Capture the cell that displays the provided text and extract its (x, y) central coordinate. 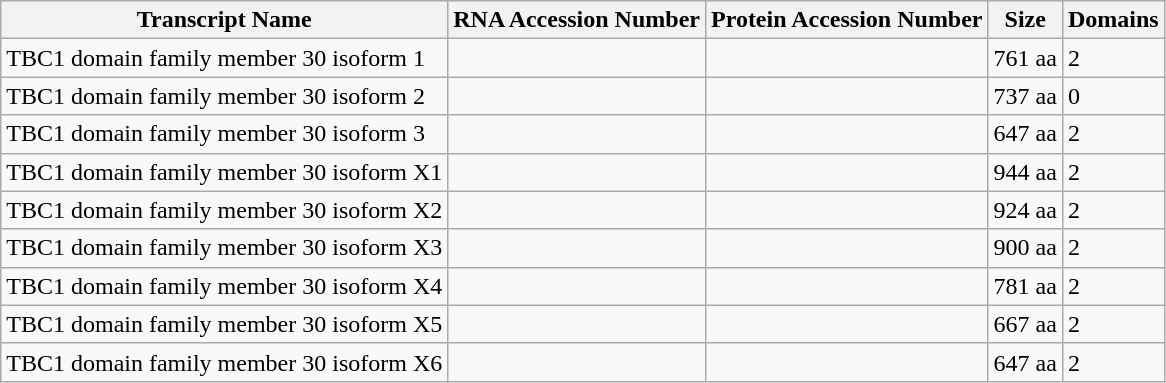
737 aa (1025, 96)
Transcript Name (224, 20)
667 aa (1025, 324)
TBC1 domain family member 30 isoform X5 (224, 324)
944 aa (1025, 172)
RNA Accession Number (577, 20)
900 aa (1025, 248)
0 (1113, 96)
TBC1 domain family member 30 isoform 2 (224, 96)
924 aa (1025, 210)
TBC1 domain family member 30 isoform 3 (224, 134)
761 aa (1025, 58)
TBC1 domain family member 30 isoform X3 (224, 248)
TBC1 domain family member 30 isoform X2 (224, 210)
TBC1 domain family member 30 isoform X1 (224, 172)
Size (1025, 20)
TBC1 domain family member 30 isoform 1 (224, 58)
TBC1 domain family member 30 isoform X6 (224, 362)
Domains (1113, 20)
TBC1 domain family member 30 isoform X4 (224, 286)
Protein Accession Number (846, 20)
781 aa (1025, 286)
